Find where the given text appears and provide that cell's center as [x, y] coordinate. 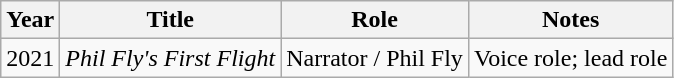
Narrator / Phil Fly [375, 58]
Title [170, 20]
Voice role; lead role [570, 58]
Notes [570, 20]
Role [375, 20]
Phil Fly's First Flight [170, 58]
Year [30, 20]
2021 [30, 58]
